Extract the [x, y] coordinate from the center of the cell holding the provided text.  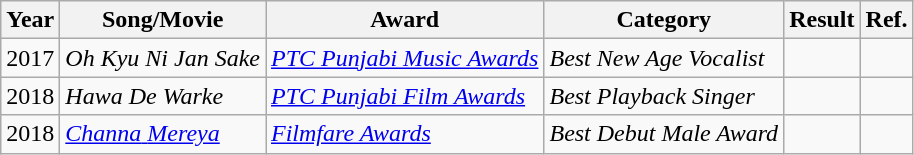
Best New Age Vocalist [664, 58]
Year [30, 20]
Channa Mereya [163, 134]
Ref. [886, 20]
Award [405, 20]
Filmfare Awards [405, 134]
Best Playback Singer [664, 96]
Result [822, 20]
2017 [30, 58]
Category [664, 20]
Song/Movie [163, 20]
PTC Punjabi Music Awards [405, 58]
Hawa De Warke [163, 96]
PTC Punjabi Film Awards [405, 96]
Oh Kyu Ni Jan Sake [163, 58]
Best Debut Male Award [664, 134]
